Find where the given text appears and provide that cell's center as [X, Y] coordinate. 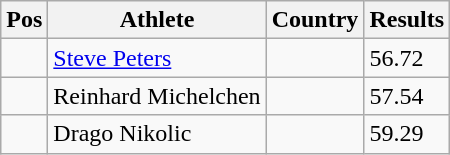
56.72 [407, 58]
Results [407, 20]
Athlete [157, 20]
Country [315, 20]
Reinhard Michelchen [157, 96]
57.54 [407, 96]
59.29 [407, 134]
Drago Nikolic [157, 134]
Pos [24, 20]
Steve Peters [157, 58]
